Search for the cell housing the specified text and yield its [X, Y] center coordinate. 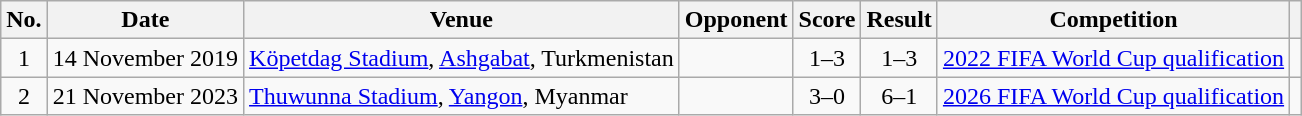
Competition [1113, 20]
1 [24, 58]
6–1 [899, 96]
3–0 [827, 96]
Opponent [736, 20]
14 November 2019 [145, 58]
21 November 2023 [145, 96]
No. [24, 20]
2026 FIFA World Cup qualification [1113, 96]
Date [145, 20]
2022 FIFA World Cup qualification [1113, 58]
Thuwunna Stadium, Yangon, Myanmar [462, 96]
2 [24, 96]
Venue [462, 20]
Köpetdag Stadium, Ashgabat, Turkmenistan [462, 58]
Score [827, 20]
Result [899, 20]
